Scan for the cell matching the given text and deliver its (x, y) coordinate at center. 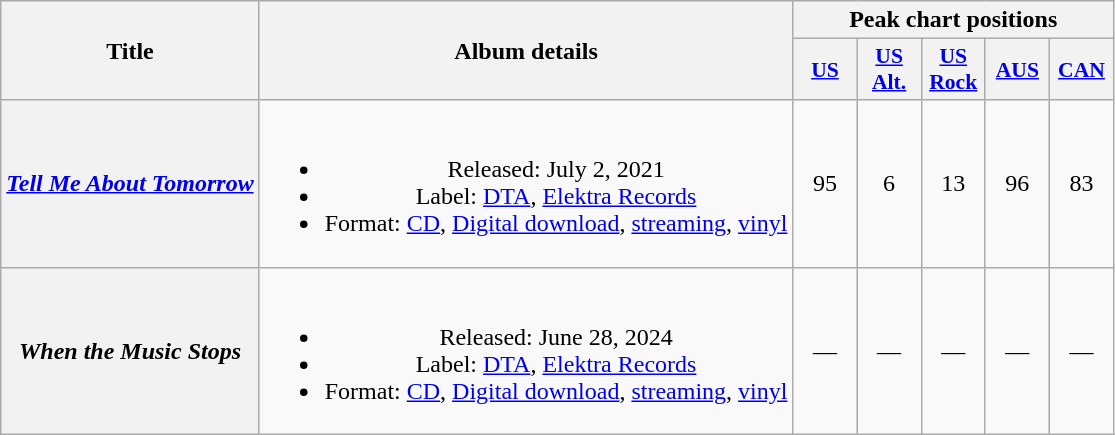
AUS (1017, 70)
95 (825, 184)
Released: June 28, 2024Label: DTA, Elektra RecordsFormat: CD, Digital download, streaming, vinyl (526, 350)
6 (889, 184)
CAN (1081, 70)
13 (953, 184)
Tell Me About Tomorrow (130, 184)
Peak chart positions (954, 20)
USRock (953, 70)
83 (1081, 184)
USAlt. (889, 70)
Title (130, 50)
When the Music Stops (130, 350)
Released: July 2, 2021Label: DTA, Elektra RecordsFormat: CD, Digital download, streaming, vinyl (526, 184)
96 (1017, 184)
US (825, 70)
Album details (526, 50)
